Pinpoint the cell where the given text exists, returning its [x, y] midpoint coordinate. 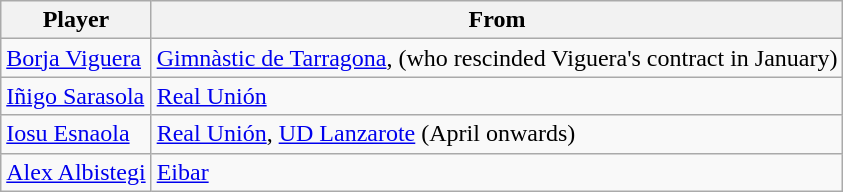
Alex Albistegi [76, 172]
Real Unión [497, 96]
Real Unión, UD Lanzarote (April onwards) [497, 134]
Player [76, 20]
From [497, 20]
Gimnàstic de Tarragona, (who rescinded Viguera's contract in January) [497, 58]
Borja Viguera [76, 58]
Iñigo Sarasola [76, 96]
Iosu Esnaola [76, 134]
Eibar [497, 172]
